Output the (x, y) coordinate of the center of the cell containing the given text.  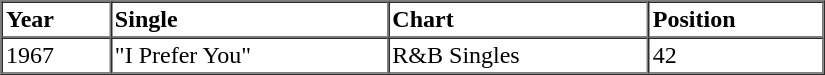
"I Prefer You" (248, 56)
Single (248, 20)
Chart (518, 20)
Year (56, 20)
1967 (56, 56)
42 (736, 56)
R&B Singles (518, 56)
Position (736, 20)
